Scan for the cell matching the given text and deliver its [x, y] coordinate at center. 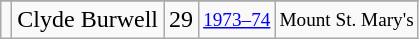
Mount St. Mary's [346, 20]
1973–74 [237, 20]
Clyde Burwell [88, 20]
29 [182, 20]
